Pinpoint the cell where the given text exists, returning its (X, Y) midpoint coordinate. 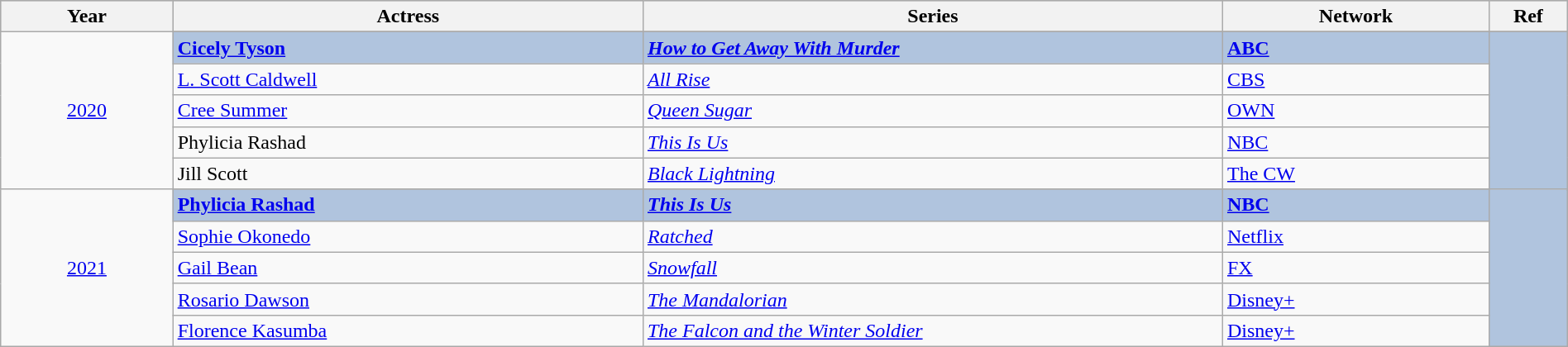
The Falcon and the Winter Soldier (933, 330)
The CW (1355, 173)
ABC (1355, 48)
Year (87, 17)
Netflix (1355, 236)
Network (1355, 17)
All Rise (933, 79)
FX (1355, 268)
OWN (1355, 111)
CBS (1355, 79)
2021 (87, 268)
Ref (1528, 17)
Rosario Dawson (408, 299)
Ratched (933, 236)
L. Scott Caldwell (408, 79)
Gail Bean (408, 268)
Black Lightning (933, 173)
Cicely Tyson (408, 48)
Jill Scott (408, 173)
Queen Sugar (933, 111)
Actress (408, 17)
Florence Kasumba (408, 330)
Snowfall (933, 268)
How to Get Away With Murder (933, 48)
Series (933, 17)
Cree Summer (408, 111)
Sophie Okonedo (408, 236)
2020 (87, 111)
The Mandalorian (933, 299)
